Return the [x, y] coordinate for the center point of the cell that contains the specified text.  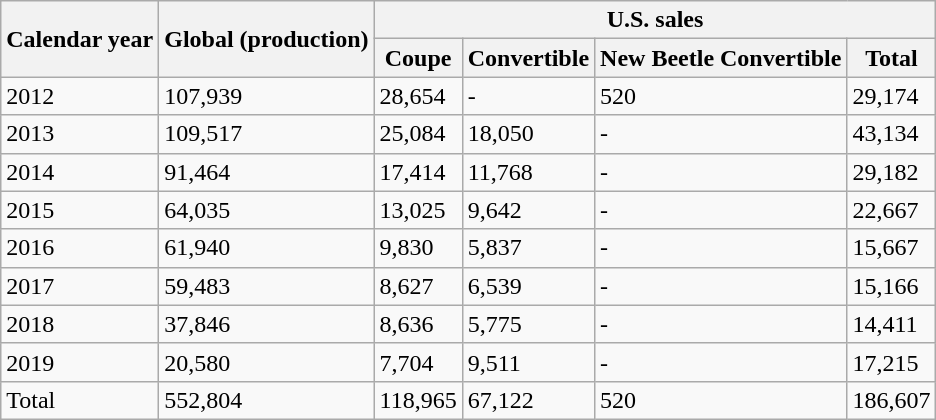
552,804 [266, 400]
7,704 [418, 362]
2017 [80, 286]
20,580 [266, 362]
2012 [80, 96]
109,517 [266, 134]
43,134 [892, 134]
9,511 [528, 362]
8,627 [418, 286]
118,965 [418, 400]
11,768 [528, 172]
6,539 [528, 286]
15,667 [892, 248]
91,464 [266, 172]
9,830 [418, 248]
5,837 [528, 248]
2018 [80, 324]
14,411 [892, 324]
64,035 [266, 210]
25,084 [418, 134]
61,940 [266, 248]
29,174 [892, 96]
2019 [80, 362]
U.S. sales [655, 20]
15,166 [892, 286]
59,483 [266, 286]
67,122 [528, 400]
18,050 [528, 134]
22,667 [892, 210]
2014 [80, 172]
17,414 [418, 172]
Coupe [418, 58]
28,654 [418, 96]
13,025 [418, 210]
107,939 [266, 96]
186,607 [892, 400]
37,846 [266, 324]
2015 [80, 210]
Convertible [528, 58]
17,215 [892, 362]
2016 [80, 248]
New Beetle Convertible [721, 58]
2013 [80, 134]
8,636 [418, 324]
9,642 [528, 210]
5,775 [528, 324]
29,182 [892, 172]
Global (production) [266, 39]
Calendar year [80, 39]
